Output the [x, y] coordinate of the center of the cell containing the given text.  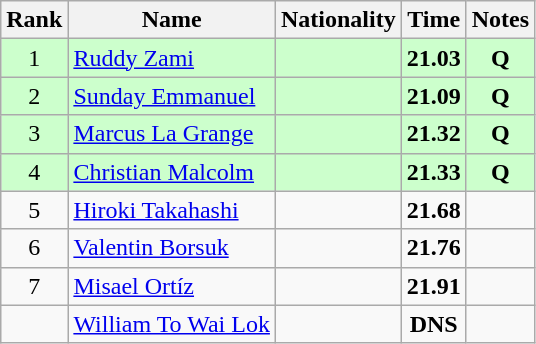
Nationality [338, 20]
Sunday Emmanuel [172, 96]
21.91 [434, 286]
2 [34, 96]
Hiroki Takahashi [172, 210]
21.76 [434, 248]
3 [34, 134]
Ruddy Zami [172, 58]
21.03 [434, 58]
Rank [34, 20]
Notes [500, 20]
Time [434, 20]
5 [34, 210]
DNS [434, 324]
Marcus La Grange [172, 134]
William To Wai Lok [172, 324]
Christian Malcolm [172, 172]
1 [34, 58]
Valentin Borsuk [172, 248]
21.33 [434, 172]
7 [34, 286]
Name [172, 20]
6 [34, 248]
21.68 [434, 210]
4 [34, 172]
21.32 [434, 134]
21.09 [434, 96]
Misael Ortíz [172, 286]
